Pinpoint the cell where the given text exists, returning its (X, Y) midpoint coordinate. 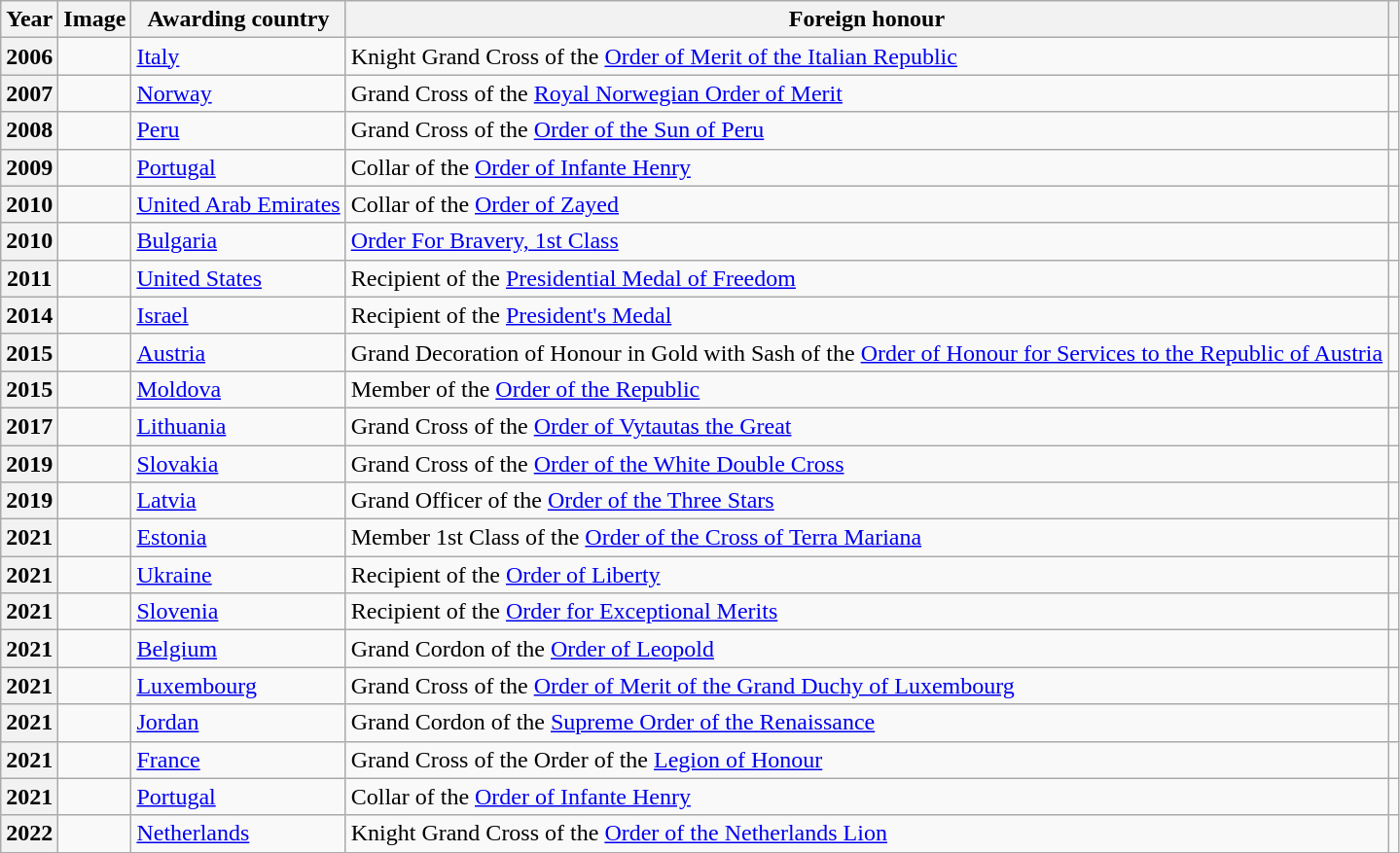
Norway (238, 93)
Moldova (238, 389)
Ukraine (238, 575)
Belgium (238, 649)
United Arab Emirates (238, 204)
Grand Cross of the Order of Merit of the Grand Duchy of Luxembourg (866, 686)
Grand Cross of the Order of the Sun of Peru (866, 130)
Knight Grand Cross of the Order of Merit of the Italian Republic (866, 56)
United States (238, 278)
Luxembourg (238, 686)
Awarding country (238, 19)
2006 (29, 56)
Austria (238, 352)
Israel (238, 315)
Grand Decoration of Honour in Gold with Sash of the Order of Honour for Services to the Republic of Austria (866, 352)
Netherlands (238, 834)
Order For Bravery, 1st Class (866, 241)
Peru (238, 130)
Recipient of the President's Medal (866, 315)
Recipient of the Presidential Medal of Freedom (866, 278)
Grand Cordon of the Supreme Order of the Renaissance (866, 723)
Grand Cross of the Order of Vytautas the Great (866, 426)
Estonia (238, 538)
2011 (29, 278)
Image (95, 19)
Recipient of the Order of Liberty (866, 575)
Member of the Order of the Republic (866, 389)
Jordan (238, 723)
Knight Grand Cross of the Order of the Netherlands Lion (866, 834)
2014 (29, 315)
2007 (29, 93)
Member 1st Class of the Order of the Cross of Terra Mariana (866, 538)
Year (29, 19)
Grand Cordon of the Order of Leopold (866, 649)
2009 (29, 167)
2017 (29, 426)
France (238, 760)
Collar of the Order of Zayed (866, 204)
Grand Officer of the Order of the Three Stars (866, 501)
Grand Cross of the Order of the White Double Cross (866, 464)
Grand Cross of the Order of the Legion of Honour (866, 760)
2022 (29, 834)
Grand Cross of the Royal Norwegian Order of Merit (866, 93)
2008 (29, 130)
Latvia (238, 501)
Lithuania (238, 426)
Foreign honour (866, 19)
Bulgaria (238, 241)
Recipient of the Order for Exceptional Merits (866, 612)
Slovenia (238, 612)
Slovakia (238, 464)
Italy (238, 56)
